From the cell containing the given text, extract its center point as (X, Y) coordinate. 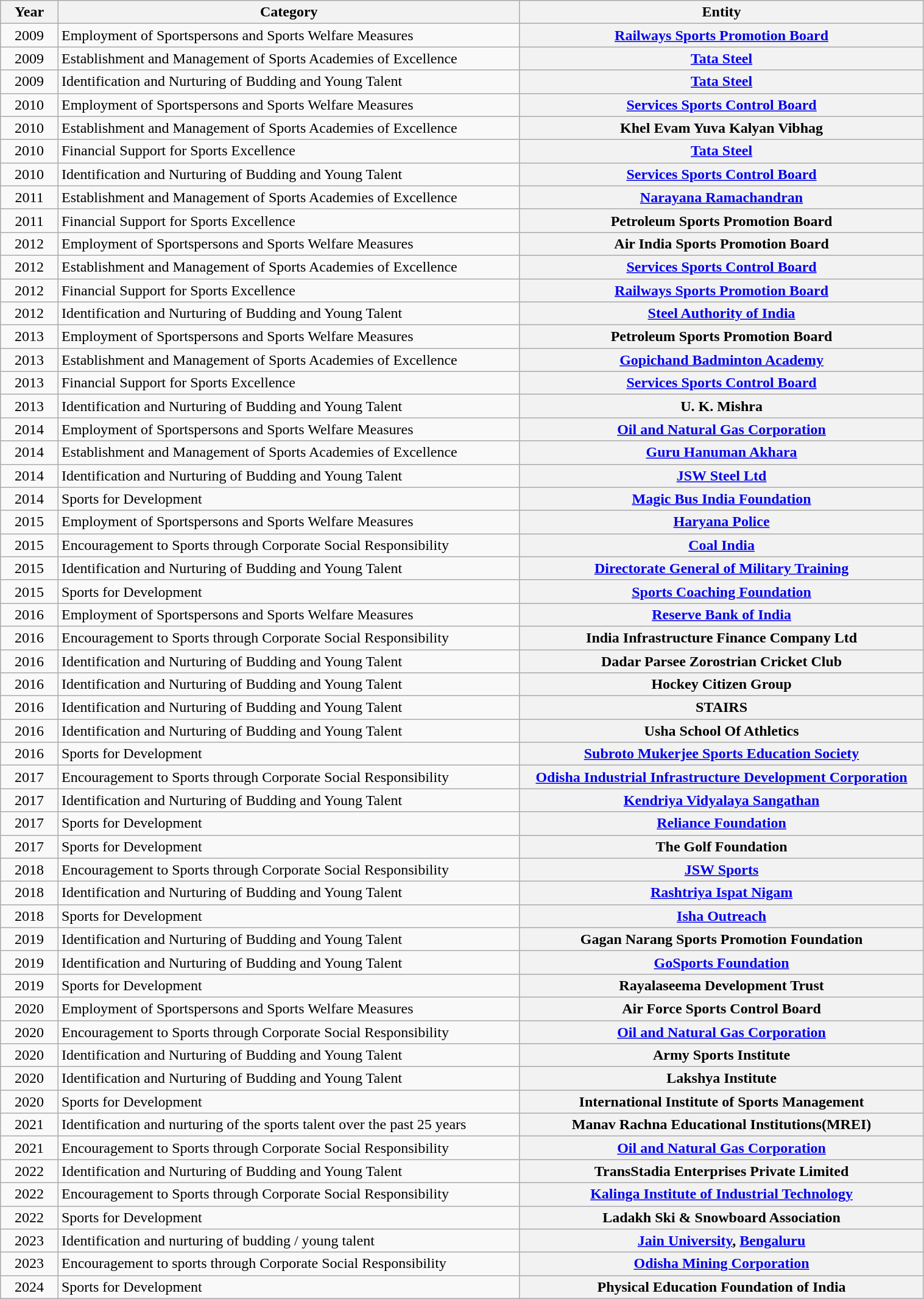
Rayalaseema Development Trust (721, 985)
The Golf Foundation (721, 847)
Year (29, 12)
Kalinga Institute of Industrial Technology (721, 1194)
Entity (721, 12)
STAIRS (721, 708)
Ladakh Ski & Snowboard Association (721, 1217)
Khel Evam Yuva Kalyan Vibhag (721, 128)
Category (289, 12)
Odisha Industrial Infrastructure Development Corporation (721, 777)
Kendriya Vidyalaya Sangathan (721, 800)
Identification and nurturing of the sports talent over the past 25 years (289, 1125)
Reliance Foundation (721, 823)
Sports Coaching Foundation (721, 591)
Dadar Parsee Zorostrian Cricket Club (721, 661)
Subroto Mukerjee Sports Education Society (721, 754)
Odisha Mining Corporation (721, 1264)
TransStadia Enterprises Private Limited (721, 1171)
Rashtriya Ispat Nigam (721, 893)
Coal India (721, 545)
Reserve Bank of India (721, 614)
International Institute of Sports Management (721, 1102)
Air India Sports Promotion Board (721, 244)
Narayana Ramachandran (721, 197)
2024 (29, 1287)
Usha School Of Athletics (721, 731)
India Infrastructure Finance Company Ltd (721, 638)
Haryana Police (721, 522)
Magic Bus India Foundation (721, 499)
JSW Sports (721, 870)
GoSports Foundation (721, 962)
Directorate General of Military Training (721, 568)
Jain University, Bengaluru (721, 1241)
Gagan Narang Sports Promotion Foundation (721, 939)
U. K. Mishra (721, 406)
Isha Outreach (721, 916)
Guru Hanuman Akhara (721, 452)
Physical Education Foundation of India (721, 1287)
Manav Rachna Educational Institutions(MREI) (721, 1125)
Hockey Citizen Group (721, 685)
JSW Steel Ltd (721, 476)
Air Force Sports Control Board (721, 1009)
Identification and nurturing of budding / young talent (289, 1241)
Encouragement to sports through Corporate Social Responsibility (289, 1264)
Army Sports Institute (721, 1055)
Lakshya Institute (721, 1079)
Gopichand Badminton Academy (721, 360)
Steel Authority of India (721, 314)
